Locate the cell with the specified text and output its (x, y) center coordinate. 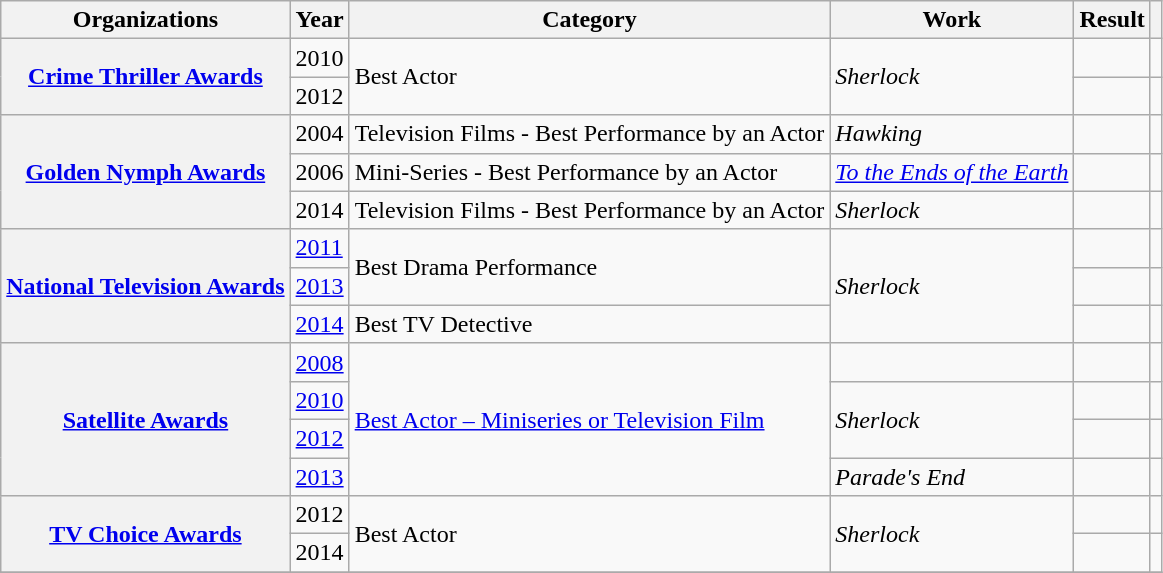
To the Ends of the Earth (952, 172)
National Television Awards (146, 286)
Crime Thriller Awards (146, 77)
Best Drama Performance (590, 267)
Parade's End (952, 477)
Mini-Series - Best Performance by an Actor (590, 172)
Hawking (952, 134)
2006 (320, 172)
2008 (320, 362)
Organizations (146, 20)
2004 (320, 134)
Best Actor – Miniseries or Television Film (590, 419)
2011 (320, 248)
Category (590, 20)
Year (320, 20)
Best TV Detective (590, 324)
Work (952, 20)
Result (1112, 20)
Golden Nymph Awards (146, 172)
Satellite Awards (146, 419)
TV Choice Awards (146, 534)
